Scan for the cell matching the given text and deliver its (x, y) coordinate at center. 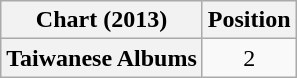
Position (249, 20)
2 (249, 58)
Taiwanese Albums (102, 58)
Chart (2013) (102, 20)
